Identify which cell holds the provided text, then report its (X, Y) central coordinate. 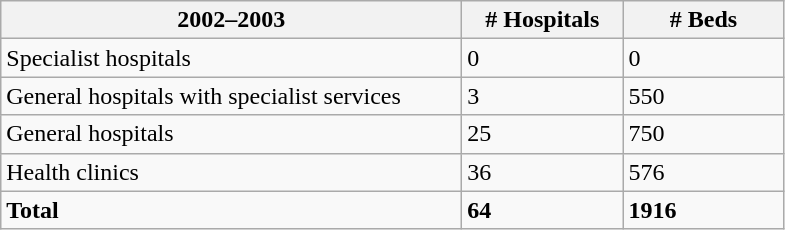
Health clinics (232, 172)
3 (542, 96)
General hospitals with specialist services (232, 96)
64 (542, 210)
750 (704, 134)
General hospitals (232, 134)
2002–2003 (232, 20)
# Hospitals (542, 20)
# Beds (704, 20)
576 (704, 172)
Specialist hospitals (232, 58)
550 (704, 96)
36 (542, 172)
1916 (704, 210)
Total (232, 210)
25 (542, 134)
